Determine the [X, Y] coordinate at the center of the cell enclosing the given text.  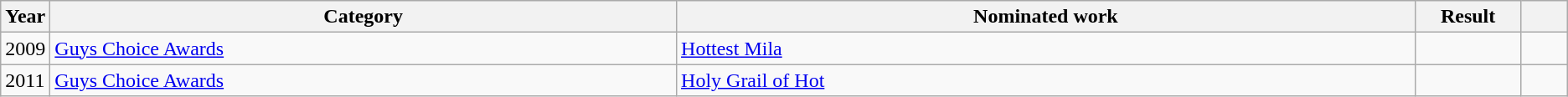
Hottest Mila [1046, 48]
2011 [25, 80]
Year [25, 17]
Category [364, 17]
Holy Grail of Hot [1046, 80]
Result [1467, 17]
2009 [25, 48]
Nominated work [1046, 17]
